Capture the cell that displays the provided text and extract its (X, Y) central coordinate. 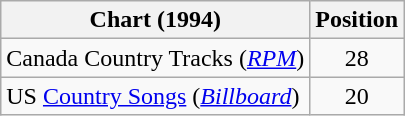
US Country Songs (Billboard) (156, 96)
Canada Country Tracks (RPM) (156, 58)
Chart (1994) (156, 20)
Position (357, 20)
20 (357, 96)
28 (357, 58)
